Scan for the cell matching the given text and deliver its (x, y) coordinate at center. 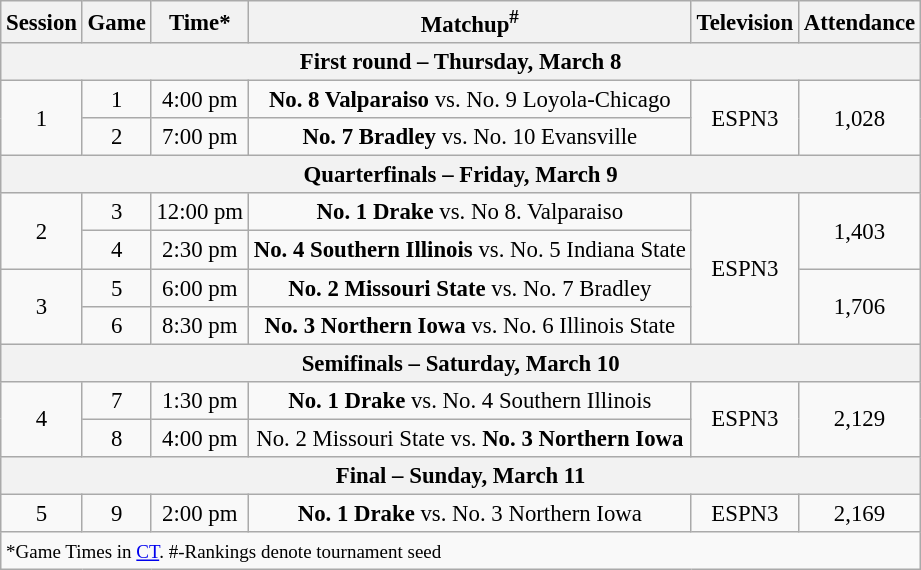
Matchup# (470, 22)
No. 2 Missouri State vs. No. 7 Bradley (470, 288)
No. 4 Southern Illinois vs. No. 5 Indiana State (470, 250)
Semifinals – Saturday, March 10 (461, 363)
2,129 (859, 418)
No. 1 Drake vs. No. 3 Northern Iowa (470, 513)
1,028 (859, 118)
Quarterfinals – Friday, March 9 (461, 175)
No. 1 Drake vs. No 8. Valparaiso (470, 213)
6:00 pm (200, 288)
Time* (200, 22)
No. 3 Northern Iowa vs. No. 6 Illinois State (470, 325)
First round – Thursday, March 8 (461, 62)
No. 8 Valparaiso vs. No. 9 Loyola-Chicago (470, 100)
Television (744, 22)
6 (116, 325)
No. 2 Missouri State vs. No. 3 Northern Iowa (470, 438)
Session (42, 22)
2,169 (859, 513)
7:00 pm (200, 137)
Game (116, 22)
12:00 pm (200, 213)
7 (116, 400)
1,706 (859, 306)
1:30 pm (200, 400)
8 (116, 438)
No. 1 Drake vs. No. 4 Southern Illinois (470, 400)
9 (116, 513)
No. 7 Bradley vs. No. 10 Evansville (470, 137)
1,403 (859, 232)
*Game Times in CT. #-Rankings denote tournament seed (461, 551)
Final – Sunday, March 11 (461, 476)
Attendance (859, 22)
8:30 pm (200, 325)
2:00 pm (200, 513)
2:30 pm (200, 250)
